Search for the cell housing the specified text and yield its (X, Y) center coordinate. 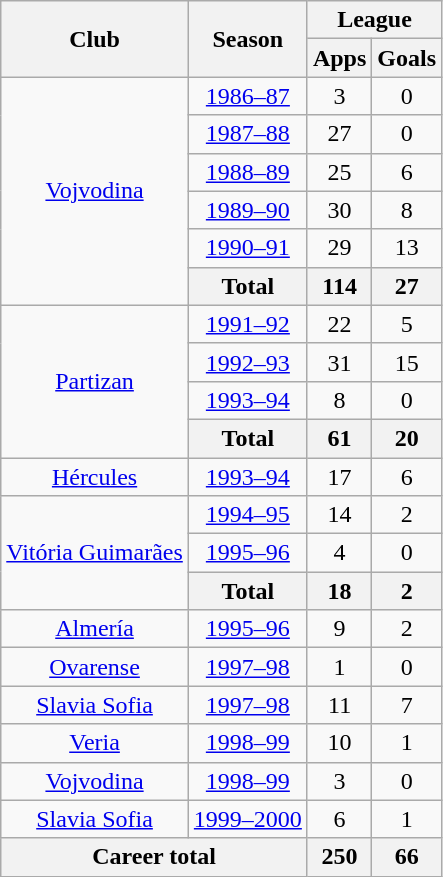
1987–88 (248, 134)
Club (95, 39)
5 (407, 324)
29 (339, 248)
61 (339, 438)
1988–89 (248, 172)
1994–95 (248, 515)
66 (407, 857)
25 (339, 172)
250 (339, 857)
Goals (407, 58)
17 (339, 477)
Hércules (95, 477)
15 (407, 362)
League (374, 20)
1992–93 (248, 362)
Ovarense (95, 667)
1986–87 (248, 96)
11 (339, 705)
Apps (339, 58)
20 (407, 438)
114 (339, 286)
Vitória Guimarães (95, 553)
14 (339, 515)
31 (339, 362)
10 (339, 743)
9 (339, 629)
30 (339, 210)
1989–90 (248, 210)
4 (339, 553)
Partizan (95, 381)
1991–92 (248, 324)
18 (339, 591)
1990–91 (248, 248)
22 (339, 324)
Season (248, 39)
Almería (95, 629)
Veria (95, 743)
13 (407, 248)
1999–2000 (248, 819)
Career total (154, 857)
7 (407, 705)
